Determine the [X, Y] coordinate at the center of the cell enclosing the given text.  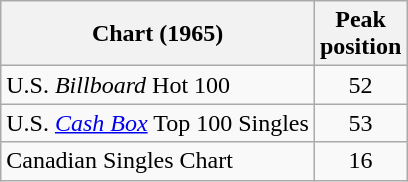
U.S. Cash Box Top 100 Singles [158, 123]
U.S. Billboard Hot 100 [158, 85]
Peakposition [360, 34]
16 [360, 161]
Chart (1965) [158, 34]
53 [360, 123]
Canadian Singles Chart [158, 161]
52 [360, 85]
